Scan for the cell matching the given text and deliver its [x, y] coordinate at center. 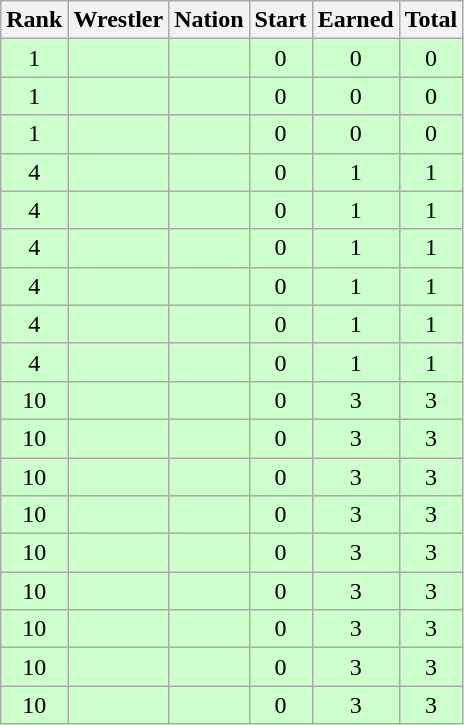
Earned [356, 20]
Wrestler [118, 20]
Total [431, 20]
Start [280, 20]
Nation [209, 20]
Rank [34, 20]
